Find where the given text appears and provide that cell's center as (X, Y) coordinate. 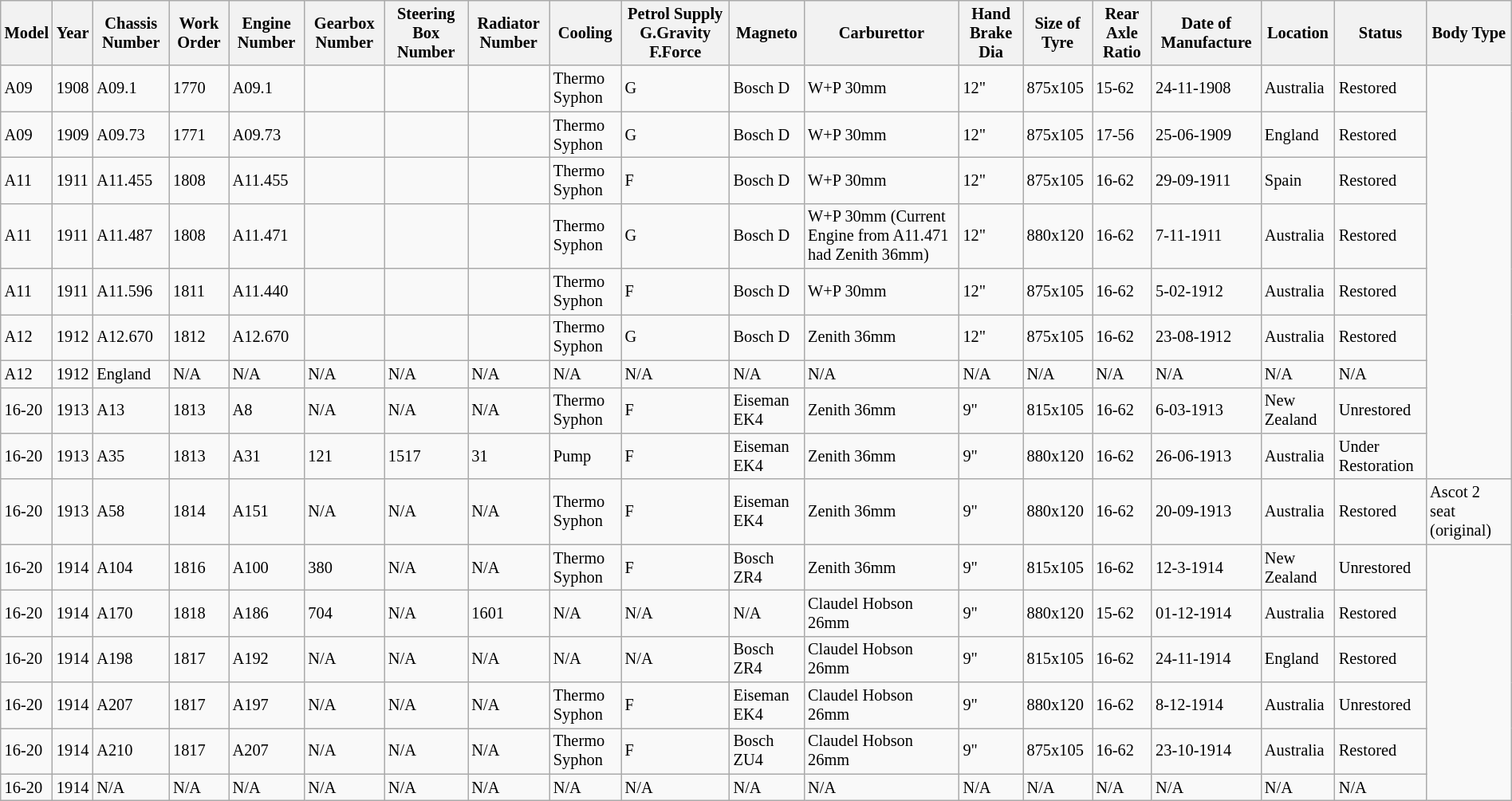
01-12-1914 (1206, 613)
Spain (1298, 180)
5-02-1912 (1206, 292)
7-11-1911 (1206, 236)
1908 (73, 88)
6-03-1913 (1206, 410)
A11.487 (131, 236)
Ascot 2 seat (original) (1469, 512)
A186 (266, 613)
12-3-1914 (1206, 567)
17-56 (1123, 135)
Cooling (585, 33)
1812 (199, 337)
23-08-1912 (1206, 337)
Under Restoration (1380, 456)
Location (1298, 33)
Size of Tyre (1057, 33)
Gearbox Number (345, 33)
A13 (131, 410)
A11.596 (131, 292)
A104 (131, 567)
1816 (199, 567)
1771 (199, 135)
Carburettor (881, 33)
Year (73, 33)
24-11-1908 (1206, 88)
Pump (585, 456)
26-06-1913 (1206, 456)
20-09-1913 (1206, 512)
29-09-1911 (1206, 180)
121 (345, 456)
A58 (131, 512)
A192 (266, 659)
Hand Brake Dia (991, 33)
A11.440 (266, 292)
A197 (266, 705)
Status (1380, 33)
Bosch ZU4 (767, 751)
Rear Axle Ratio (1123, 33)
1517 (426, 456)
Steering Box Number (426, 33)
1811 (199, 292)
A170 (131, 613)
A35 (131, 456)
A11.471 (266, 236)
Radiator Number (509, 33)
25-06-1909 (1206, 135)
A151 (266, 512)
Body Type (1469, 33)
380 (345, 567)
Date of Manufacture (1206, 33)
W+P 30mm (Current Engine from A11.471 had Zenith 36mm) (881, 236)
704 (345, 613)
8-12-1914 (1206, 705)
A198 (131, 659)
A210 (131, 751)
23-10-1914 (1206, 751)
1909 (73, 135)
Magneto (767, 33)
Work Order (199, 33)
1818 (199, 613)
Chassis Number (131, 33)
1814 (199, 512)
24-11-1914 (1206, 659)
Engine Number (266, 33)
31 (509, 456)
Petrol Supply G.Gravity F.Force (675, 33)
A31 (266, 456)
A100 (266, 567)
1601 (509, 613)
A8 (266, 410)
Model (27, 33)
1770 (199, 88)
